Provide the [X, Y] coordinate of the cell's center where the given text is located.  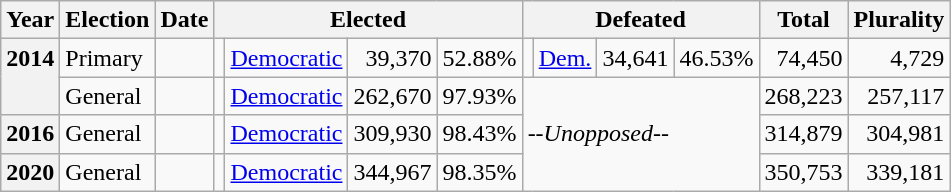
2016 [30, 134]
39,370 [392, 58]
74,450 [804, 58]
Elected [368, 20]
98.35% [480, 172]
Total [804, 20]
Plurality [899, 20]
268,223 [804, 96]
262,670 [392, 96]
2020 [30, 172]
4,729 [899, 58]
339,181 [899, 172]
314,879 [804, 134]
2014 [30, 77]
46.53% [716, 58]
Election [108, 20]
Year [30, 20]
257,117 [899, 96]
52.88% [480, 58]
98.43% [480, 134]
304,981 [899, 134]
Defeated [640, 20]
344,967 [392, 172]
Date [184, 20]
Primary [108, 58]
309,930 [392, 134]
350,753 [804, 172]
--Unopposed-- [640, 134]
34,641 [636, 58]
97.93% [480, 96]
Dem. [565, 58]
